Return the (X, Y) coordinate for the center point of the cell that contains the specified text.  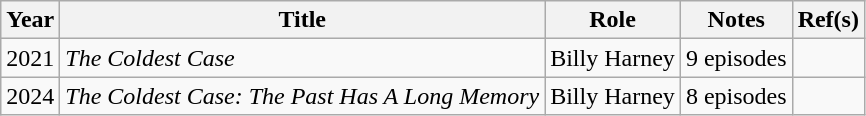
2021 (30, 58)
8 episodes (736, 96)
2024 (30, 96)
Role (613, 20)
The Coldest Case: The Past Has A Long Memory (302, 96)
The Coldest Case (302, 58)
Title (302, 20)
Notes (736, 20)
Ref(s) (828, 20)
Year (30, 20)
9 episodes (736, 58)
